Find where the given text appears and provide that cell's center as (X, Y) coordinate. 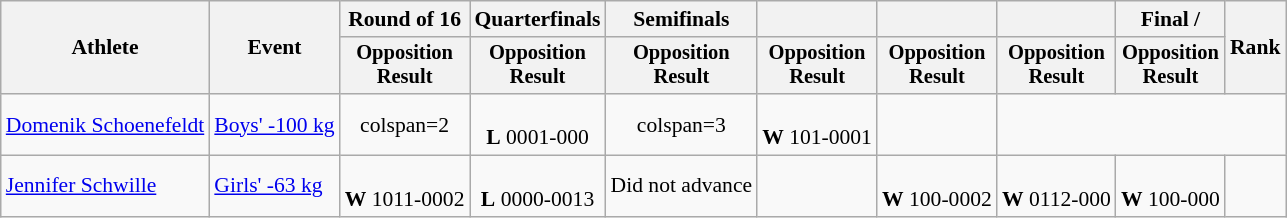
Final / (1170, 19)
W 100-0002 (937, 186)
L 0001-000 (538, 124)
Jennifer Schwille (106, 186)
Quarterfinals (538, 19)
Domenik Schoenefeldt (106, 124)
Did not advance (682, 186)
W 101-0001 (817, 124)
Round of 16 (405, 19)
Event (274, 48)
W 0112-000 (1056, 186)
W 1011-0002 (405, 186)
Girls' -63 kg (274, 186)
colspan=3 (682, 124)
W 100-000 (1170, 186)
Rank (1256, 48)
L 0000-0013 (538, 186)
Boys' -100 kg (274, 124)
Semifinals (682, 19)
Athlete (106, 48)
colspan=2 (405, 124)
